Find where the given text appears and provide that cell's center as [x, y] coordinate. 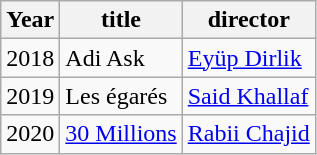
Said Khallaf [248, 96]
Adi Ask [121, 58]
2018 [30, 58]
2020 [30, 134]
2019 [30, 96]
Eyüp Dirlik [248, 58]
director [248, 20]
Les égarés [121, 96]
Year [30, 20]
Rabii Chajid [248, 134]
30 Millions [121, 134]
title [121, 20]
